Pinpoint the cell where the given text exists, returning its [x, y] midpoint coordinate. 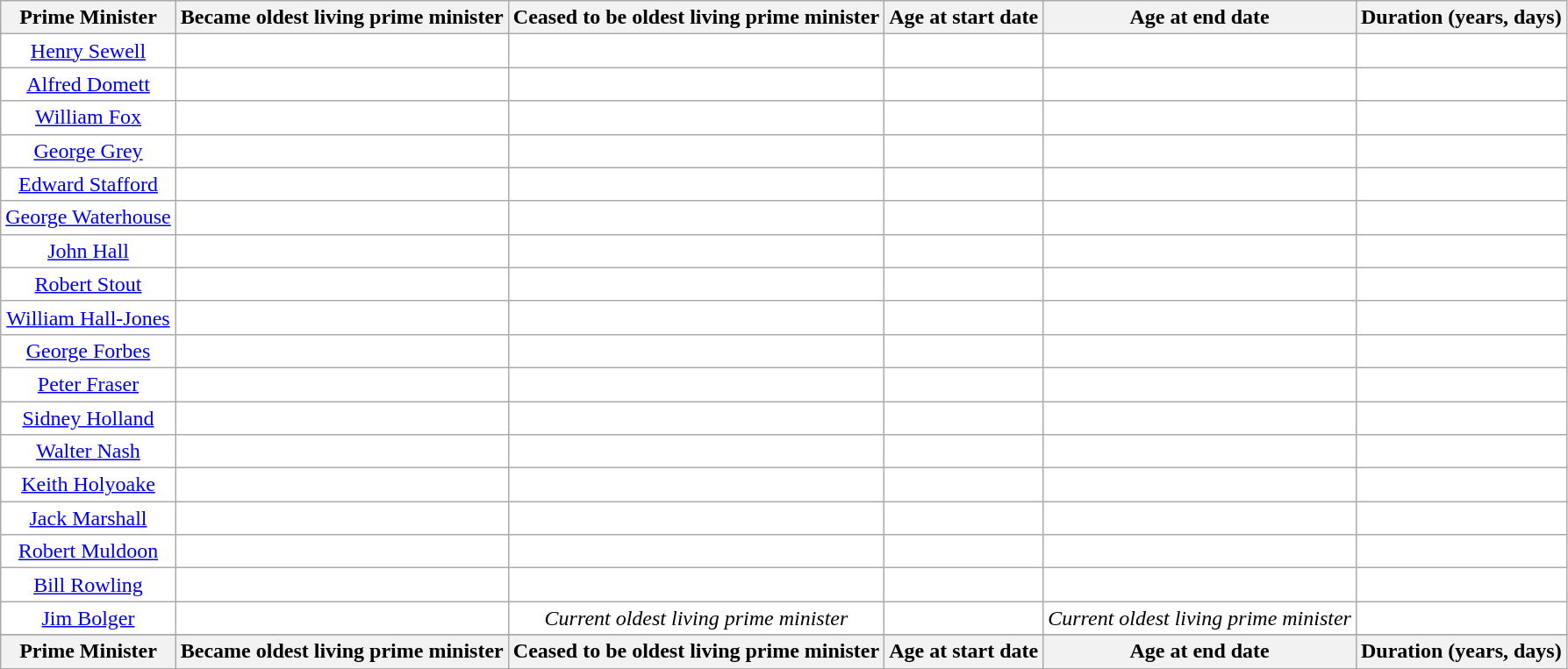
Alfred Domett [89, 84]
William Fox [89, 117]
Robert Muldoon [89, 552]
John Hall [89, 251]
Peter Fraser [89, 384]
Keith Holyoake [89, 485]
Robert Stout [89, 284]
George Waterhouse [89, 217]
William Hall-Jones [89, 317]
Jack Marshall [89, 518]
Walter Nash [89, 452]
Jim Bolger [89, 618]
Edward Stafford [89, 184]
George Grey [89, 151]
Henry Sewell [89, 51]
Sidney Holland [89, 418]
George Forbes [89, 351]
Bill Rowling [89, 585]
